Return [x, y] of the center of cell containing provided text 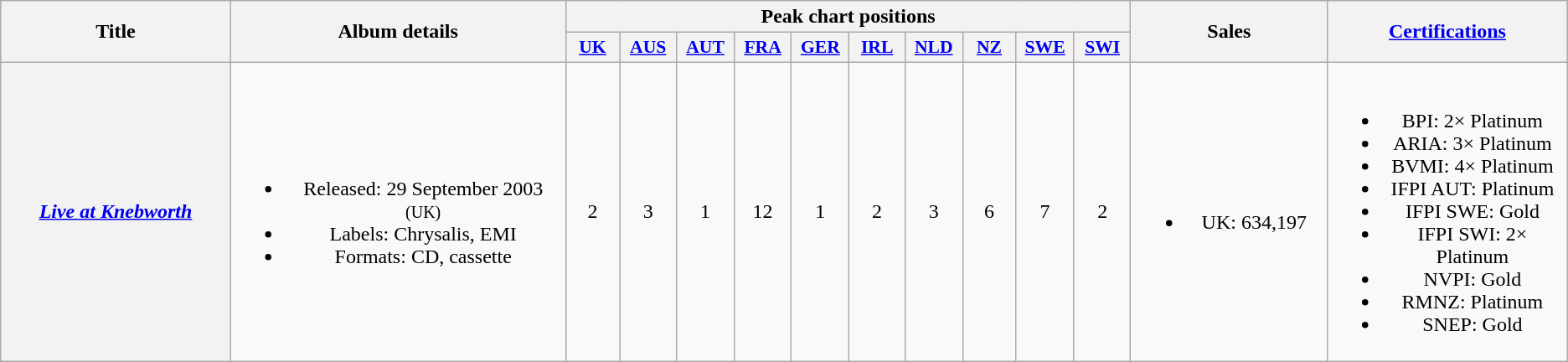
SWI [1102, 48]
FRA [762, 48]
SWE [1045, 48]
UK: 634,197 [1230, 211]
AUS [648, 48]
NLD [933, 48]
Live at Knebworth [116, 211]
AUT [705, 48]
Released: 29 September 2003 (UK)Labels: Chrysalis, EMIFormats: CD, cassette [398, 211]
Sales [1230, 32]
BPI: 2× PlatinumARIA: 3× PlatinumBVMI: 4× PlatinumIFPI AUT: PlatinumIFPI SWE: GoldIFPI SWI: 2× PlatinumNVPI: GoldRMNZ: PlatinumSNEP: Gold [1447, 211]
IRL [877, 48]
Title [116, 32]
7 [1045, 211]
UK [593, 48]
12 [762, 211]
NZ [989, 48]
Peak chart positions [848, 17]
Certifications [1447, 32]
Album details [398, 32]
GER [821, 48]
6 [989, 211]
